Detect which cell encompasses the target text, then output its [x, y] center coordinate. 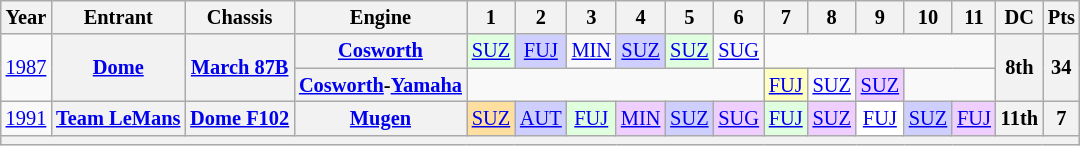
Engine [380, 17]
11th [1020, 118]
1991 [26, 118]
5 [689, 17]
Dome F102 [240, 118]
Mugen [380, 118]
11 [974, 17]
34 [1062, 68]
Cosworth [380, 51]
1 [491, 17]
6 [738, 17]
Chassis [240, 17]
Team LeMans [118, 118]
8 [832, 17]
Year [26, 17]
8th [1020, 68]
March 87B [240, 68]
Entrant [118, 17]
Pts [1062, 17]
DC [1020, 17]
1987 [26, 68]
3 [592, 17]
Dome [118, 68]
Cosworth-Yamaha [380, 85]
10 [928, 17]
4 [640, 17]
AUT [541, 118]
9 [880, 17]
2 [541, 17]
